Pinpoint the cell where the given text exists, returning its (x, y) midpoint coordinate. 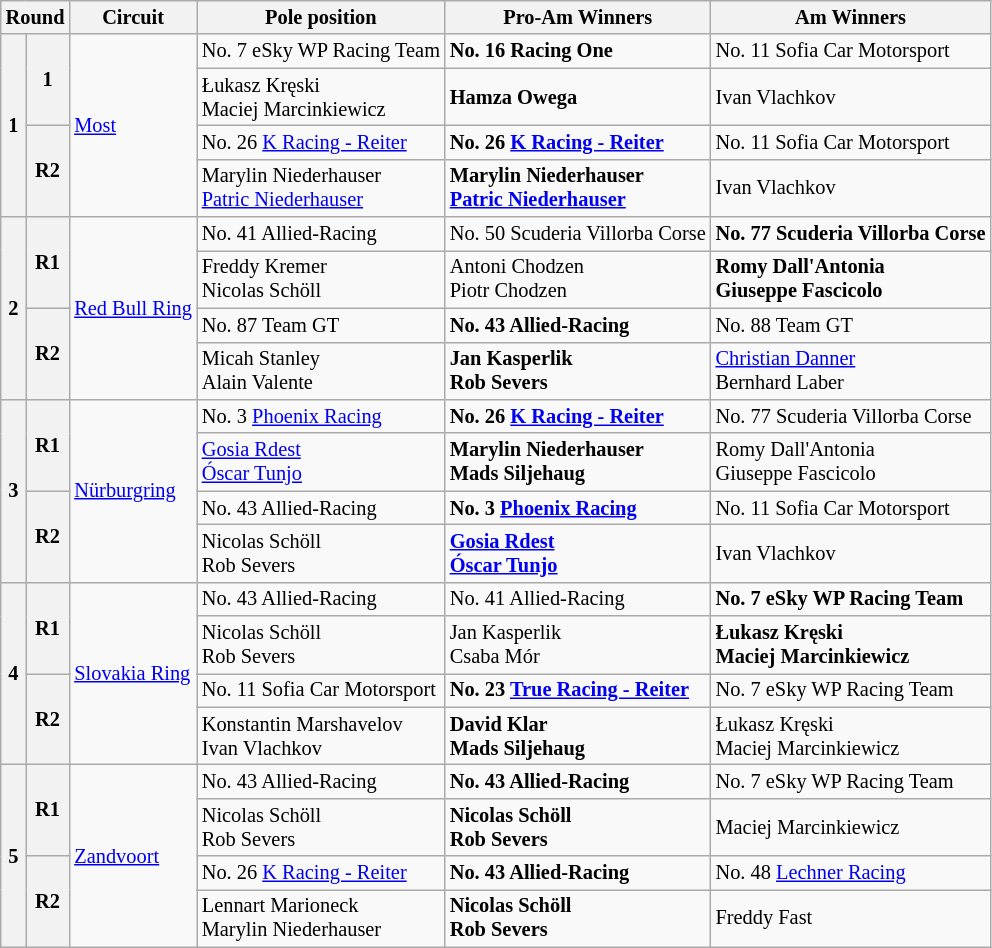
Am Winners (851, 17)
Hamza Owega (578, 97)
Freddy Fast (851, 918)
5 (14, 856)
4 (14, 674)
Konstantin Marshavelov Ivan Vlachkov (321, 736)
Christian Danner Bernhard Laber (851, 371)
Nürburgring (133, 490)
Pro-Am Winners (578, 17)
Jan Kasperlik Rob Severs (578, 371)
No. 87 Team GT (321, 325)
Micah Stanley Alain Valente (321, 371)
No. 48 Lechner Racing (851, 873)
David Klar Mads Siljehaug (578, 736)
Freddy Kremer Nicolas Schöll (321, 279)
Most (133, 126)
Lennart Marioneck Marylin Niederhauser (321, 918)
Maciej Marcinkiewicz (851, 827)
Antoni Chodzen Piotr Chodzen (578, 279)
3 (14, 490)
Zandvoort (133, 856)
Jan Kasperlik Csaba Mór (578, 645)
No. 16 Racing One (578, 51)
2 (14, 308)
Marylin Niederhauser Mads Siljehaug (578, 462)
Circuit (133, 17)
Slovakia Ring (133, 674)
No. 50 Scuderia Villorba Corse (578, 234)
Pole position (321, 17)
Red Bull Ring (133, 308)
No. 88 Team GT (851, 325)
No. 23 True Racing - Reiter (578, 690)
Round (36, 17)
